For the text-containing cell, return its midpoint in [x, y] coordinate format. 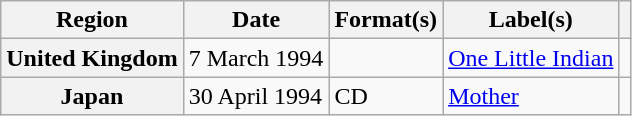
Date [256, 20]
Japan [92, 96]
CD [386, 96]
Region [92, 20]
United Kingdom [92, 58]
30 April 1994 [256, 96]
7 March 1994 [256, 58]
Format(s) [386, 20]
One Little Indian [531, 58]
Mother [531, 96]
Label(s) [531, 20]
